Return [X, Y] of the center of cell containing provided text 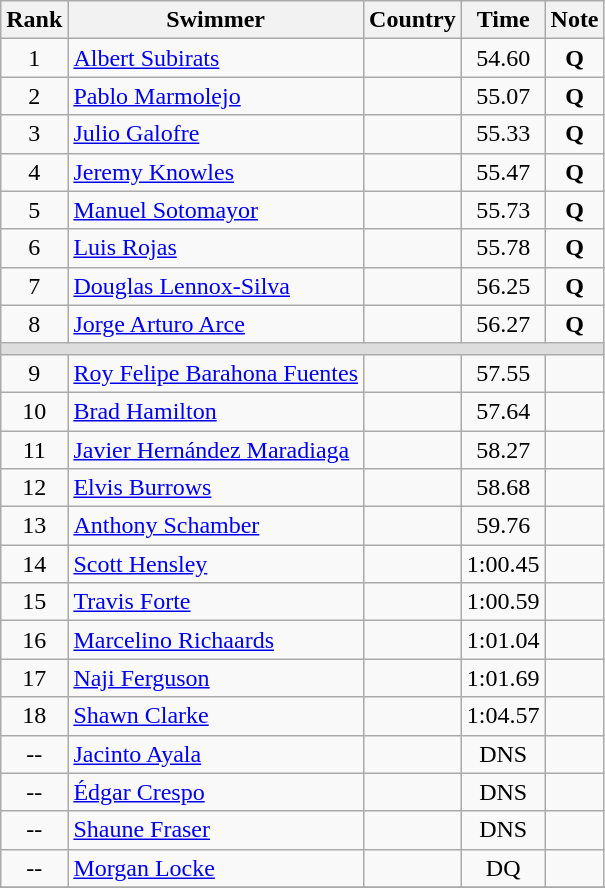
58.27 [503, 449]
Julio Galofre [216, 134]
Travis Forte [216, 602]
Roy Felipe Barahona Fuentes [216, 373]
59.76 [503, 526]
Manuel Sotomayor [216, 210]
Anthony Schamber [216, 526]
1:01.69 [503, 678]
14 [34, 564]
58.68 [503, 488]
Note [574, 20]
55.73 [503, 210]
Country [413, 20]
Pablo Marmolejo [216, 96]
1:00.45 [503, 564]
Luis Rojas [216, 248]
Jeremy Knowles [216, 172]
Albert Subirats [216, 58]
6 [34, 248]
18 [34, 716]
Marcelino Richaards [216, 640]
57.64 [503, 411]
7 [34, 286]
16 [34, 640]
Brad Hamilton [216, 411]
10 [34, 411]
Shaune Fraser [216, 830]
Shawn Clarke [216, 716]
55.33 [503, 134]
13 [34, 526]
3 [34, 134]
15 [34, 602]
Elvis Burrows [216, 488]
1:04.57 [503, 716]
Douglas Lennox-Silva [216, 286]
Édgar Crespo [216, 792]
Scott Hensley [216, 564]
17 [34, 678]
5 [34, 210]
Morgan Locke [216, 868]
55.47 [503, 172]
Jorge Arturo Arce [216, 324]
56.25 [503, 286]
55.78 [503, 248]
57.55 [503, 373]
12 [34, 488]
56.27 [503, 324]
4 [34, 172]
Rank [34, 20]
1:01.04 [503, 640]
Javier Hernández Maradiaga [216, 449]
Jacinto Ayala [216, 754]
2 [34, 96]
Time [503, 20]
55.07 [503, 96]
DQ [503, 868]
54.60 [503, 58]
8 [34, 324]
9 [34, 373]
1 [34, 58]
11 [34, 449]
Naji Ferguson [216, 678]
1:00.59 [503, 602]
Swimmer [216, 20]
